Find where the given text appears and provide that cell's center as [X, Y] coordinate. 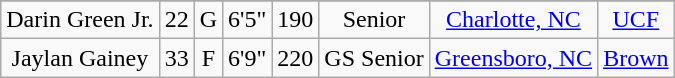
Charlotte, NC [513, 20]
GS Senior [374, 58]
G [208, 20]
33 [176, 58]
6'5" [248, 20]
6'9" [248, 58]
22 [176, 20]
F [208, 58]
190 [296, 20]
Jaylan Gainey [80, 58]
Senior [374, 20]
Darin Green Jr. [80, 20]
Greensboro, NC [513, 58]
220 [296, 58]
Brown [636, 58]
UCF [636, 20]
